Find where the given text appears and provide that cell's center as [X, Y] coordinate. 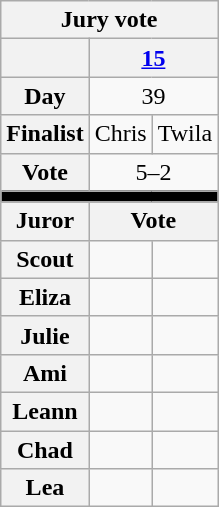
Eliza [45, 297]
Lea [45, 488]
Jury vote [110, 20]
Ami [45, 373]
Chad [45, 449]
Juror [45, 221]
Twila [184, 134]
Chris [120, 134]
Leann [45, 411]
Day [45, 96]
39 [153, 96]
5–2 [153, 172]
15 [153, 58]
Julie [45, 335]
Scout [45, 259]
Finalist [45, 134]
